Output the [X, Y] coordinate of the center of the cell containing the given text.  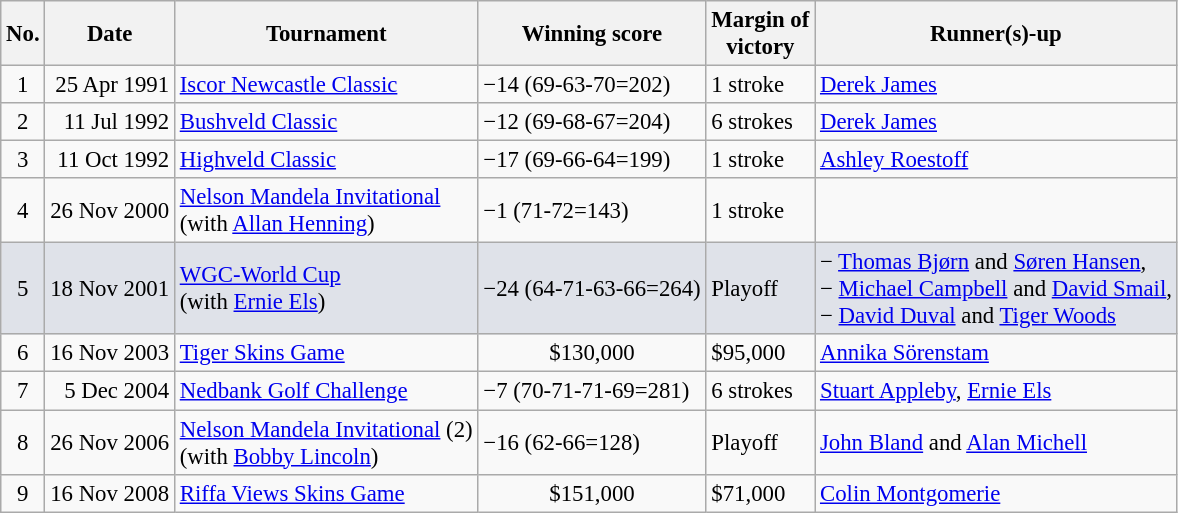
Winning score [592, 34]
7 [23, 391]
$130,000 [592, 353]
−1 (71-72=143) [592, 210]
3 [23, 160]
Nelson Mandela Invitational(with Allan Henning) [326, 210]
26 Nov 2000 [110, 210]
Ashley Roestoff [996, 160]
Tiger Skins Game [326, 353]
Tournament [326, 34]
4 [23, 210]
Nelson Mandela Invitational (2)(with Bobby Lincoln) [326, 442]
Date [110, 34]
5 [23, 289]
9 [23, 493]
John Bland and Alan Michell [996, 442]
$95,000 [760, 353]
Nedbank Golf Challenge [326, 391]
Riffa Views Skins Game [326, 493]
−16 (62-66=128) [592, 442]
18 Nov 2001 [110, 289]
−24 (64-71-63-66=264) [592, 289]
2 [23, 122]
11 Oct 1992 [110, 160]
16 Nov 2008 [110, 493]
−12 (69-68-67=204) [592, 122]
Annika Sörenstam [996, 353]
Stuart Appleby, Ernie Els [996, 391]
− Thomas Bjørn and Søren Hansen, − Michael Campbell and David Smail, − David Duval and Tiger Woods [996, 289]
No. [23, 34]
−7 (70-71-71-69=281) [592, 391]
Highveld Classic [326, 160]
−14 (69-63-70=202) [592, 85]
16 Nov 2003 [110, 353]
Margin ofvictory [760, 34]
8 [23, 442]
WGC-World Cup(with Ernie Els) [326, 289]
$151,000 [592, 493]
11 Jul 1992 [110, 122]
Bushveld Classic [326, 122]
Runner(s)-up [996, 34]
1 [23, 85]
Colin Montgomerie [996, 493]
$71,000 [760, 493]
26 Nov 2006 [110, 442]
Iscor Newcastle Classic [326, 85]
6 [23, 353]
25 Apr 1991 [110, 85]
−17 (69-66-64=199) [592, 160]
5 Dec 2004 [110, 391]
